Determine the [X, Y] coordinate at the center of the cell enclosing the given text.  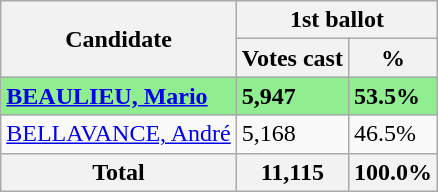
100.0% [392, 172]
5,947 [292, 96]
5,168 [292, 134]
53.5% [392, 96]
BELLAVANCE, André [119, 134]
BEAULIEU, Mario [119, 96]
% [392, 58]
1st ballot [336, 20]
11,115 [292, 172]
Candidate [119, 39]
46.5% [392, 134]
Votes cast [292, 58]
Total [119, 172]
